Return the (x, y) coordinate for the center point of the cell that contains the specified text.  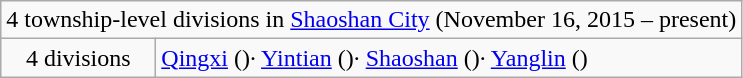
4 township-level divisions in Shaoshan City (November 16, 2015 – present) (372, 20)
4 divisions (78, 58)
Qingxi ()· Yintian ()· Shaoshan ()· Yanglin () (449, 58)
